Locate the cell with the specified text and output its (X, Y) center coordinate. 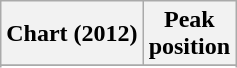
Peakposition (189, 34)
Chart (2012) (72, 34)
